Provide the (X, Y) coordinate of the cell's center where the given text is located.  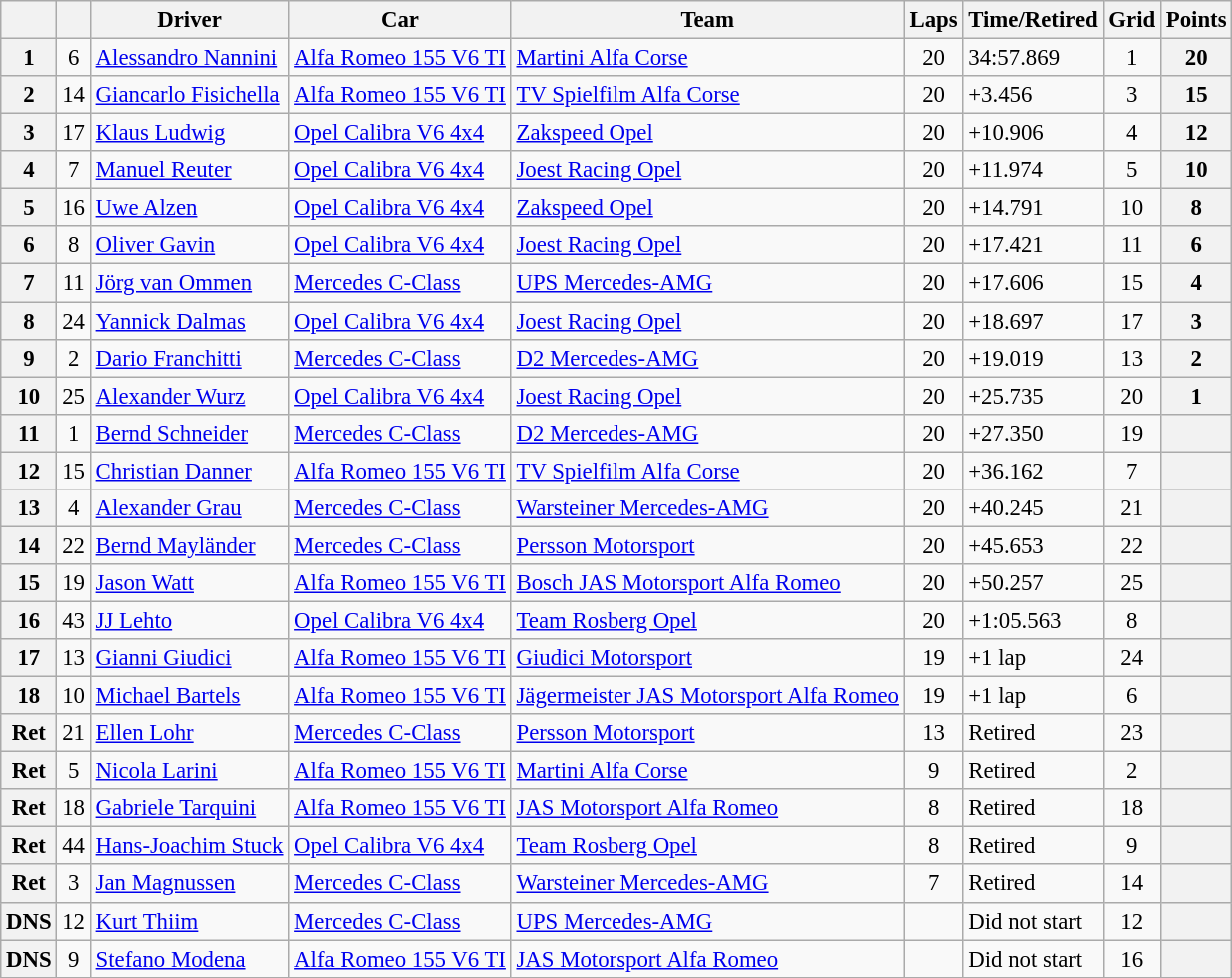
Manuel Reuter (190, 170)
Gianni Giudici (190, 658)
+27.350 (1033, 433)
23 (1131, 733)
+18.697 (1033, 321)
Grid (1131, 20)
Uwe Alzen (190, 208)
+45.653 (1033, 545)
+25.735 (1033, 396)
Giudici Motorsport (707, 658)
+36.162 (1033, 471)
Points (1195, 20)
Dario Franchitti (190, 358)
Jägermeister JAS Motorsport Alfa Romeo (707, 696)
+19.019 (1033, 358)
Alessandro Nannini (190, 58)
+3.456 (1033, 95)
Hans-Joachim Stuck (190, 846)
Yannick Dalmas (190, 321)
+40.245 (1033, 508)
Jan Magnussen (190, 884)
Ellen Lohr (190, 733)
Klaus Ludwig (190, 133)
Stefano Modena (190, 959)
Christian Danner (190, 471)
+17.421 (1033, 245)
Time/Retired (1033, 20)
+10.906 (1033, 133)
Driver (190, 20)
Oliver Gavin (190, 245)
44 (74, 846)
Michael Bartels (190, 696)
+14.791 (1033, 208)
43 (74, 620)
Jason Watt (190, 583)
Nicola Larini (190, 771)
Laps (933, 20)
Giancarlo Fisichella (190, 95)
Kurt Thiim (190, 921)
Alexander Wurz (190, 396)
JJ Lehto (190, 620)
Gabriele Tarquini (190, 808)
+11.974 (1033, 170)
Jörg van Ommen (190, 283)
Car (400, 20)
Bernd Mayländer (190, 545)
+50.257 (1033, 583)
Team (707, 20)
Bernd Schneider (190, 433)
Alexander Grau (190, 508)
+17.606 (1033, 283)
34:57.869 (1033, 58)
+1:05.563 (1033, 620)
Bosch JAS Motorsport Alfa Romeo (707, 583)
